Extract the (X, Y) coordinate from the center of the cell holding the provided text.  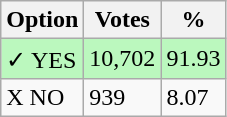
10,702 (122, 59)
939 (122, 97)
% (194, 20)
✓ YES (42, 59)
91.93 (194, 59)
X NO (42, 97)
Votes (122, 20)
Option (42, 20)
8.07 (194, 97)
